Return the [x, y] coordinate for the center point of the cell that contains the specified text.  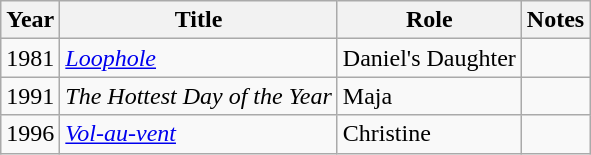
Christine [429, 134]
Notes [555, 20]
Vol-au-vent [199, 134]
Year [30, 20]
1991 [30, 96]
The Hottest Day of the Year [199, 96]
Role [429, 20]
1996 [30, 134]
Loophole [199, 58]
Title [199, 20]
1981 [30, 58]
Daniel's Daughter [429, 58]
Maja [429, 96]
